Find where the given text appears and provide that cell's center as (x, y) coordinate. 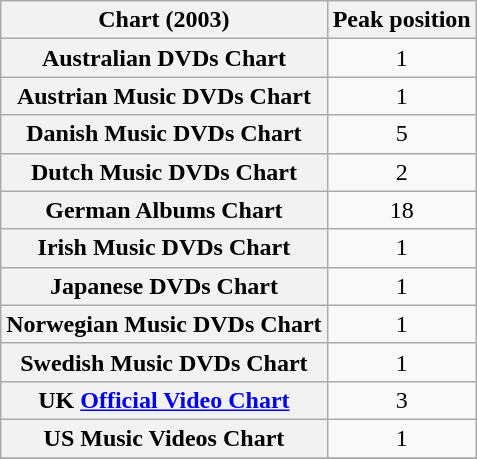
3 (402, 400)
Japanese DVDs Chart (164, 286)
Chart (2003) (164, 20)
5 (402, 134)
Swedish Music DVDs Chart (164, 362)
18 (402, 210)
Norwegian Music DVDs Chart (164, 324)
Irish Music DVDs Chart (164, 248)
Austrian Music DVDs Chart (164, 96)
Australian DVDs Chart (164, 58)
2 (402, 172)
US Music Videos Chart (164, 438)
Peak position (402, 20)
Dutch Music DVDs Chart (164, 172)
UK Official Video Chart (164, 400)
German Albums Chart (164, 210)
Danish Music DVDs Chart (164, 134)
